Determine the (X, Y) coordinate at the center of the cell enclosing the given text.  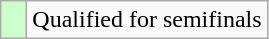
Qualified for semifinals (147, 20)
